Provide the [X, Y] coordinate of the cell's center where the given text is located.  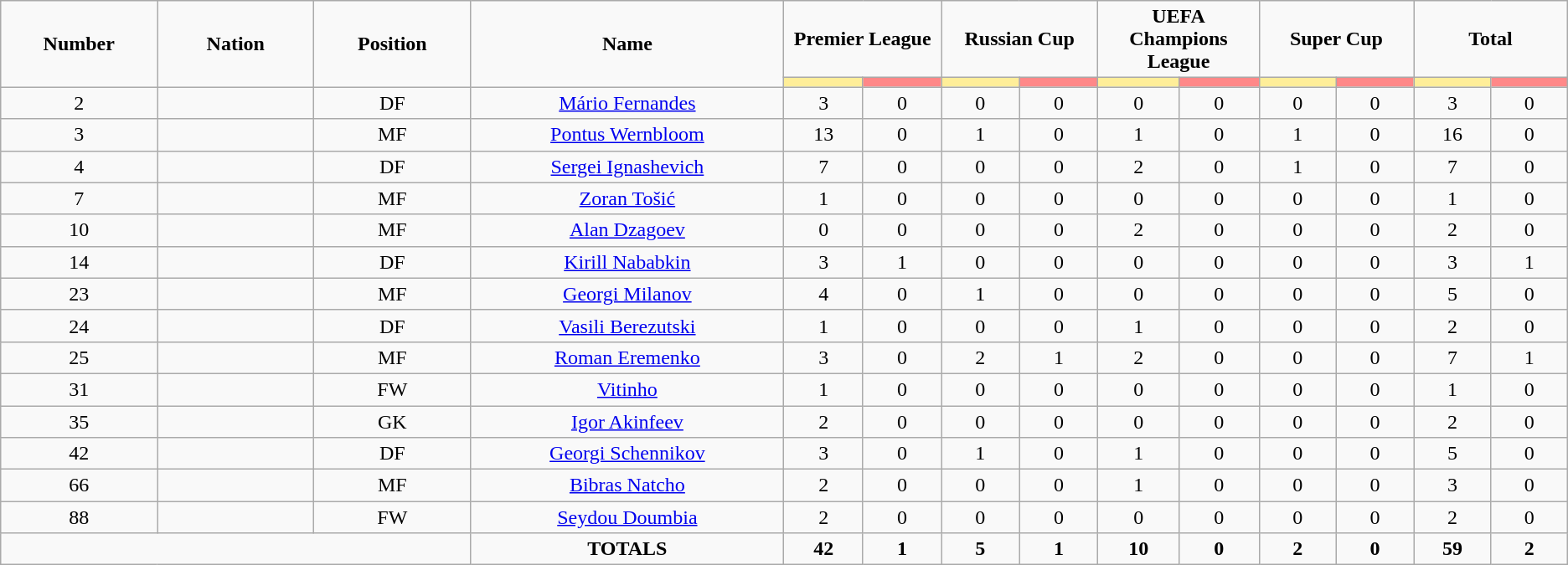
59 [1452, 549]
Super Cup [1337, 39]
14 [79, 262]
31 [79, 389]
Sergei Ignashevich [627, 167]
Alan Dzagoev [627, 230]
35 [79, 421]
Vitinho [627, 389]
Seydou Doumbia [627, 517]
13 [823, 135]
Pontus Wernbloom [627, 135]
88 [79, 517]
Number [79, 44]
Roman Eremenko [627, 357]
TOTALS [627, 549]
Bibras Natcho [627, 485]
66 [79, 485]
Name [627, 44]
Georgi Milanov [627, 294]
Russian Cup [1020, 39]
Georgi Schennikov [627, 454]
Zoran Tošić [627, 198]
Nation [236, 44]
Vasili Berezutski [627, 326]
Mário Fernandes [627, 103]
Kirill Nababkin [627, 262]
Position [392, 44]
Total [1491, 39]
23 [79, 294]
Premier League [863, 39]
16 [1452, 135]
Igor Akinfeev [627, 421]
24 [79, 326]
GK [392, 421]
25 [79, 357]
UEFA Champions League [1179, 39]
